Identify which cell holds the provided text, then report its [X, Y] central coordinate. 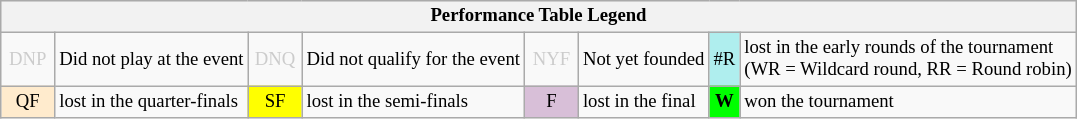
Performance Table Legend [538, 16]
F [551, 102]
NYF [551, 60]
#R [724, 60]
lost in the final [643, 102]
W [724, 102]
won the tournament [908, 102]
QF [28, 102]
lost in the semi-finals [413, 102]
lost in the quarter-finals [152, 102]
lost in the early rounds of the tournament(WR = Wildcard round, RR = Round robin) [908, 60]
Did not play at the event [152, 60]
DNP [28, 60]
Not yet founded [643, 60]
SF [275, 102]
DNQ [275, 60]
Did not qualify for the event [413, 60]
